Locate the cell with the specified text and output its [X, Y] center coordinate. 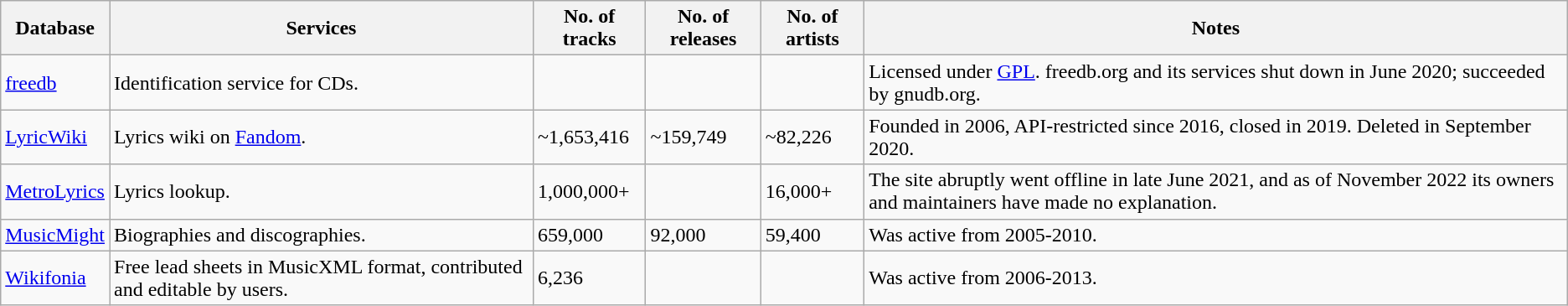
No. of artists [812, 29]
~1,653,416 [589, 137]
1,000,000+ [589, 191]
Database [55, 29]
~82,226 [812, 137]
Was active from 2006-2013. [1216, 278]
No. of tracks [589, 29]
Lyrics lookup. [321, 191]
Free lead sheets in MusicXML format, contributed and editable by users. [321, 278]
The site abruptly went offline in late June 2021, and as of November 2022 its owners and maintainers have made no explanation. [1216, 191]
92,000 [704, 235]
Notes [1216, 29]
No. of releases [704, 29]
59,400 [812, 235]
freedb [55, 82]
Lyrics wiki on Fandom. [321, 137]
Wikifonia [55, 278]
Licensed under GPL. freedb.org and its services shut down in June 2020; succeeded by gnudb.org. [1216, 82]
16,000+ [812, 191]
LyricWiki [55, 137]
6,236 [589, 278]
MusicMight [55, 235]
MetroLyrics [55, 191]
Biographies and discographies. [321, 235]
~159,749 [704, 137]
Identification service for CDs. [321, 82]
Services [321, 29]
Was active from 2005-2010. [1216, 235]
Founded in 2006, API-restricted since 2016, closed in 2019. Deleted in September 2020. [1216, 137]
659,000 [589, 235]
